Locate the cell with the specified text and output its [X, Y] center coordinate. 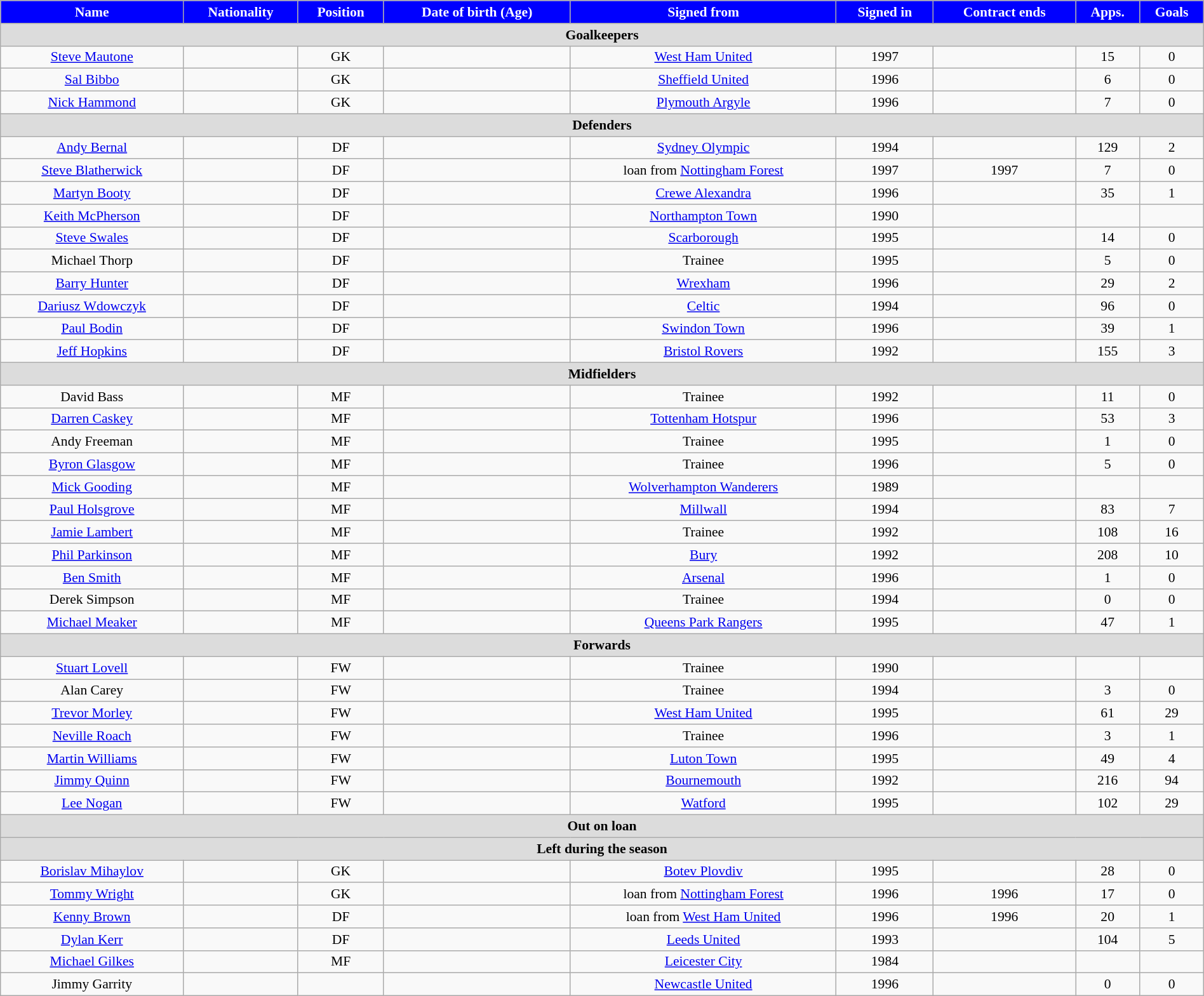
Plymouth Argyle [704, 103]
Darren Caskey [92, 419]
Trevor Morley [92, 714]
Swindon Town [704, 329]
Bury [704, 555]
Phil Parkinson [92, 555]
David Bass [92, 397]
16 [1172, 533]
17 [1107, 894]
Botev Plovdiv [704, 872]
4 [1172, 759]
11 [1107, 397]
47 [1107, 623]
Jimmy Quinn [92, 781]
Michael Gilkes [92, 962]
Date of birth (Age) [477, 12]
1989 [885, 487]
Sal Bibbo [92, 80]
28 [1107, 872]
1984 [885, 962]
61 [1107, 714]
10 [1172, 555]
Jimmy Garrity [92, 985]
Millwall [704, 510]
14 [1107, 238]
Tottenham Hotspur [704, 419]
Contract ends [1005, 12]
Andy Bernal [92, 148]
Steve Blatherwick [92, 171]
Andy Freeman [92, 442]
Byron Glasgow [92, 465]
Kenny Brown [92, 917]
Lee Nogan [92, 804]
Bristol Rovers [704, 352]
Northampton Town [704, 216]
Jeff Hopkins [92, 352]
Tommy Wright [92, 894]
Scarborough [704, 238]
155 [1107, 352]
Goalkeepers [602, 35]
35 [1107, 193]
Borislav Mihaylov [92, 872]
Sheffield United [704, 80]
216 [1107, 781]
Ben Smith [92, 578]
Paul Bodin [92, 329]
39 [1107, 329]
Celtic [704, 306]
Apps. [1107, 12]
Martyn Booty [92, 193]
Out on loan [602, 827]
53 [1107, 419]
1993 [885, 940]
Dariusz Wdowczyk [92, 306]
Leeds United [704, 940]
Keith McPherson [92, 216]
Alan Carey [92, 691]
20 [1107, 917]
Michael Thorp [92, 261]
129 [1107, 148]
Jamie Lambert [92, 533]
208 [1107, 555]
108 [1107, 533]
Derek Simpson [92, 600]
94 [1172, 781]
Stuart Lovell [92, 668]
Watford [704, 804]
Dylan Kerr [92, 940]
6 [1107, 80]
Nick Hammond [92, 103]
Bournemouth [704, 781]
15 [1107, 57]
Michael Meaker [92, 623]
104 [1107, 940]
Martin Williams [92, 759]
Steve Swales [92, 238]
Paul Holsgrove [92, 510]
Name [92, 12]
Signed from [704, 12]
Wolverhampton Wanderers [704, 487]
83 [1107, 510]
102 [1107, 804]
Defenders [602, 125]
Steve Mautone [92, 57]
Barry Hunter [92, 284]
Newcastle United [704, 985]
Mick Gooding [92, 487]
Arsenal [704, 578]
Goals [1172, 12]
96 [1107, 306]
Midfielders [602, 374]
Left during the season [602, 849]
Luton Town [704, 759]
Nationality [241, 12]
Leicester City [704, 962]
Crewe Alexandra [704, 193]
Queens Park Rangers [704, 623]
Forwards [602, 646]
Position [340, 12]
Signed in [885, 12]
Wrexham [704, 284]
loan from West Ham United [704, 917]
Neville Roach [92, 736]
Sydney Olympic [704, 148]
49 [1107, 759]
